For the text-containing cell, return its midpoint in [x, y] coordinate format. 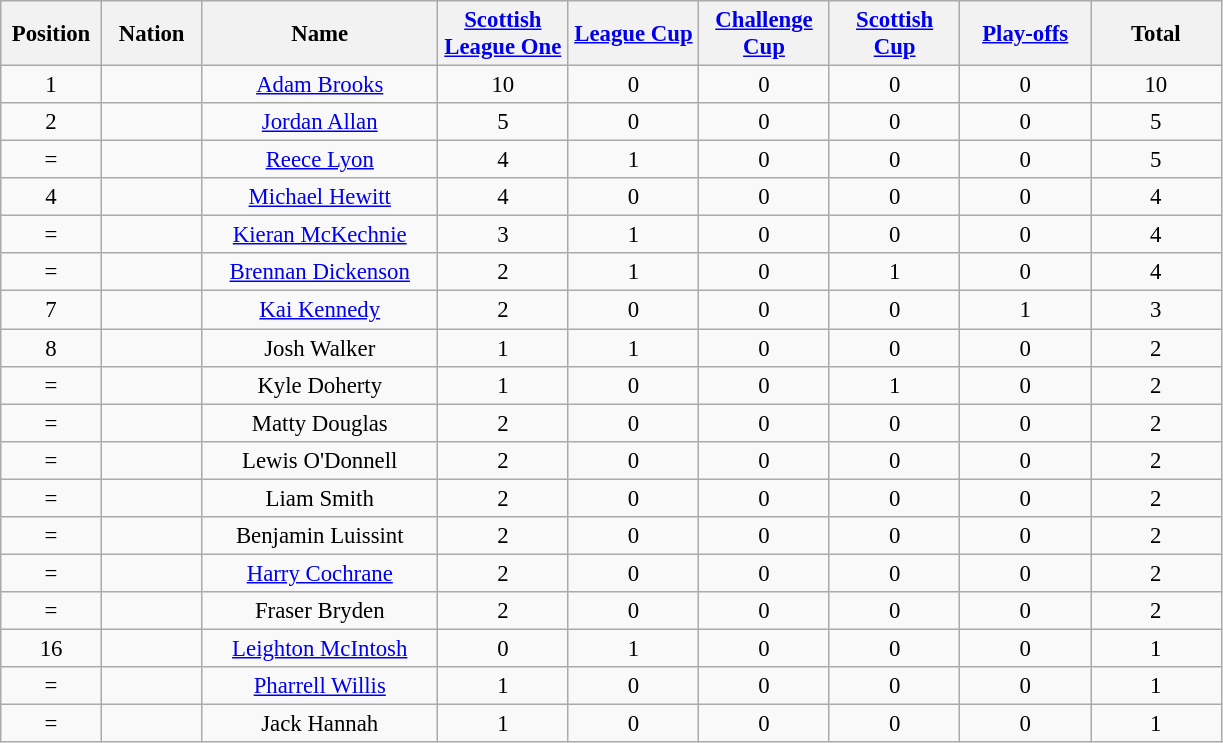
Leighton McIntosh [320, 648]
Benjamin Luissint [320, 536]
Brennan Dickenson [320, 273]
7 [52, 310]
16 [52, 648]
8 [52, 348]
Lewis O'Donnell [320, 460]
Position [52, 34]
Name [320, 34]
Josh Walker [320, 348]
Fraser Bryden [320, 611]
Matty Douglas [320, 423]
Kai Kennedy [320, 310]
Michael Hewitt [320, 197]
Play-offs [1026, 34]
Reece Lyon [320, 160]
Kieran McKechnie [320, 235]
Nation [152, 34]
Total [1156, 34]
League Cup [634, 34]
Scottish Cup [894, 34]
Challenge Cup [764, 34]
Scottish League One [504, 34]
Pharrell Willis [320, 686]
Jordan Allan [320, 122]
Kyle Doherty [320, 385]
Jack Hannah [320, 724]
Adam Brooks [320, 85]
Harry Cochrane [320, 573]
Liam Smith [320, 498]
